Capture the cell that displays the provided text and extract its (X, Y) central coordinate. 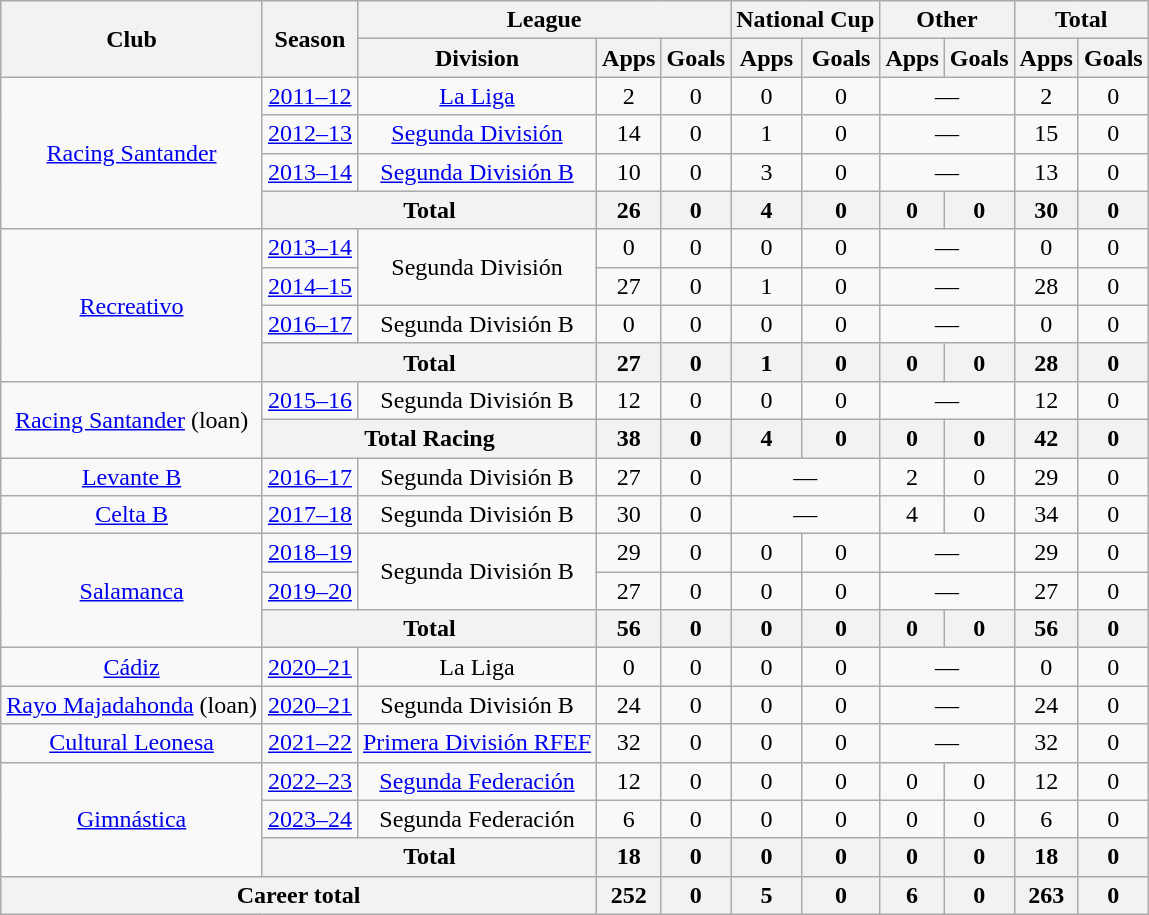
15 (1046, 134)
14 (629, 134)
Racing Santander (132, 153)
2015–16 (310, 400)
26 (629, 210)
10 (629, 172)
Cádiz (132, 667)
252 (629, 895)
2017–18 (310, 515)
League (544, 20)
2014–15 (310, 286)
Rayo Majadahonda (loan) (132, 705)
Division (476, 58)
2011–12 (310, 96)
Primera División RFEF (476, 743)
2022–23 (310, 781)
Career total (299, 895)
Total Racing (429, 438)
Other (947, 20)
2019–20 (310, 591)
Cultural Leonesa (132, 743)
34 (1046, 515)
Racing Santander (loan) (132, 419)
Celta B (132, 515)
2018–19 (310, 553)
5 (767, 895)
Gimnástica (132, 819)
Club (132, 39)
38 (629, 438)
3 (767, 172)
Levante B (132, 477)
National Cup (806, 20)
Season (310, 39)
263 (1046, 895)
42 (1046, 438)
Recreativo (132, 305)
Salamanca (132, 591)
13 (1046, 172)
2021–22 (310, 743)
2012–13 (310, 134)
2023–24 (310, 819)
